Provide the [x, y] coordinate of the cell's center where the given text is located.  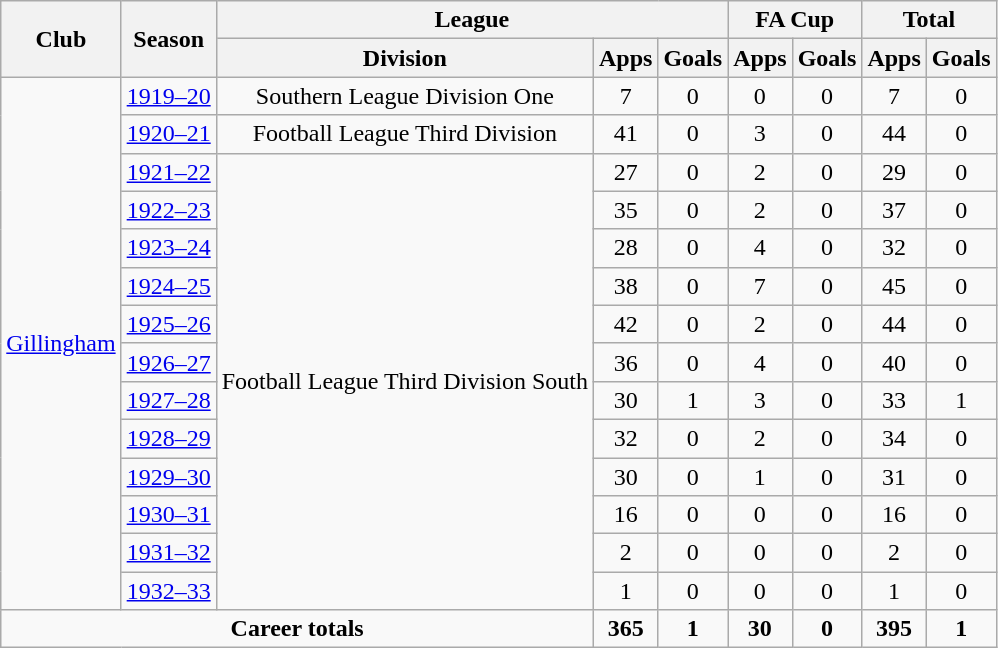
Division [404, 58]
33 [894, 400]
1920–21 [168, 134]
1929–30 [168, 477]
37 [894, 210]
365 [625, 629]
Gillingham [61, 344]
1931–32 [168, 553]
1927–28 [168, 400]
40 [894, 362]
1919–20 [168, 96]
35 [625, 210]
42 [625, 324]
28 [625, 248]
36 [625, 362]
1925–26 [168, 324]
Season [168, 39]
45 [894, 286]
31 [894, 477]
1924–25 [168, 286]
Southern League Division One [404, 96]
Football League Third Division South [404, 382]
1922–23 [168, 210]
1932–33 [168, 591]
34 [894, 438]
1930–31 [168, 515]
27 [625, 172]
Club [61, 39]
38 [625, 286]
Total [929, 20]
1928–29 [168, 438]
1921–22 [168, 172]
FA Cup [795, 20]
Football League Third Division [404, 134]
41 [625, 134]
395 [894, 629]
Career totals [298, 629]
League [472, 20]
1923–24 [168, 248]
29 [894, 172]
1926–27 [168, 362]
